Scan for the cell matching the given text and deliver its (X, Y) coordinate at center. 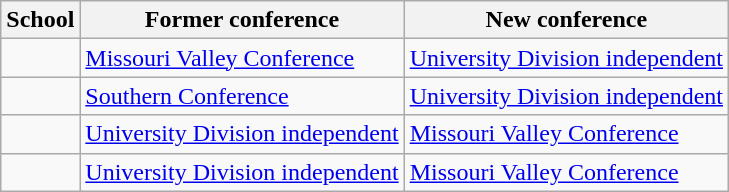
Former conference (242, 20)
Southern Conference (242, 96)
School (40, 20)
New conference (566, 20)
